Locate the cell with the specified text and output its (x, y) center coordinate. 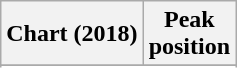
Peakposition (189, 34)
Chart (2018) (72, 34)
